Capture the cell that displays the provided text and extract its [x, y] central coordinate. 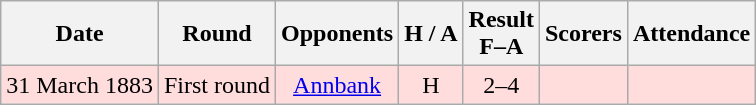
31 March 1883 [80, 85]
Annbank [338, 85]
Scorers [583, 34]
Round [216, 34]
H [431, 85]
First round [216, 85]
2–4 [501, 85]
Date [80, 34]
Opponents [338, 34]
ResultF–A [501, 34]
Attendance [691, 34]
H / A [431, 34]
